Identify which cell holds the provided text, then report its (X, Y) central coordinate. 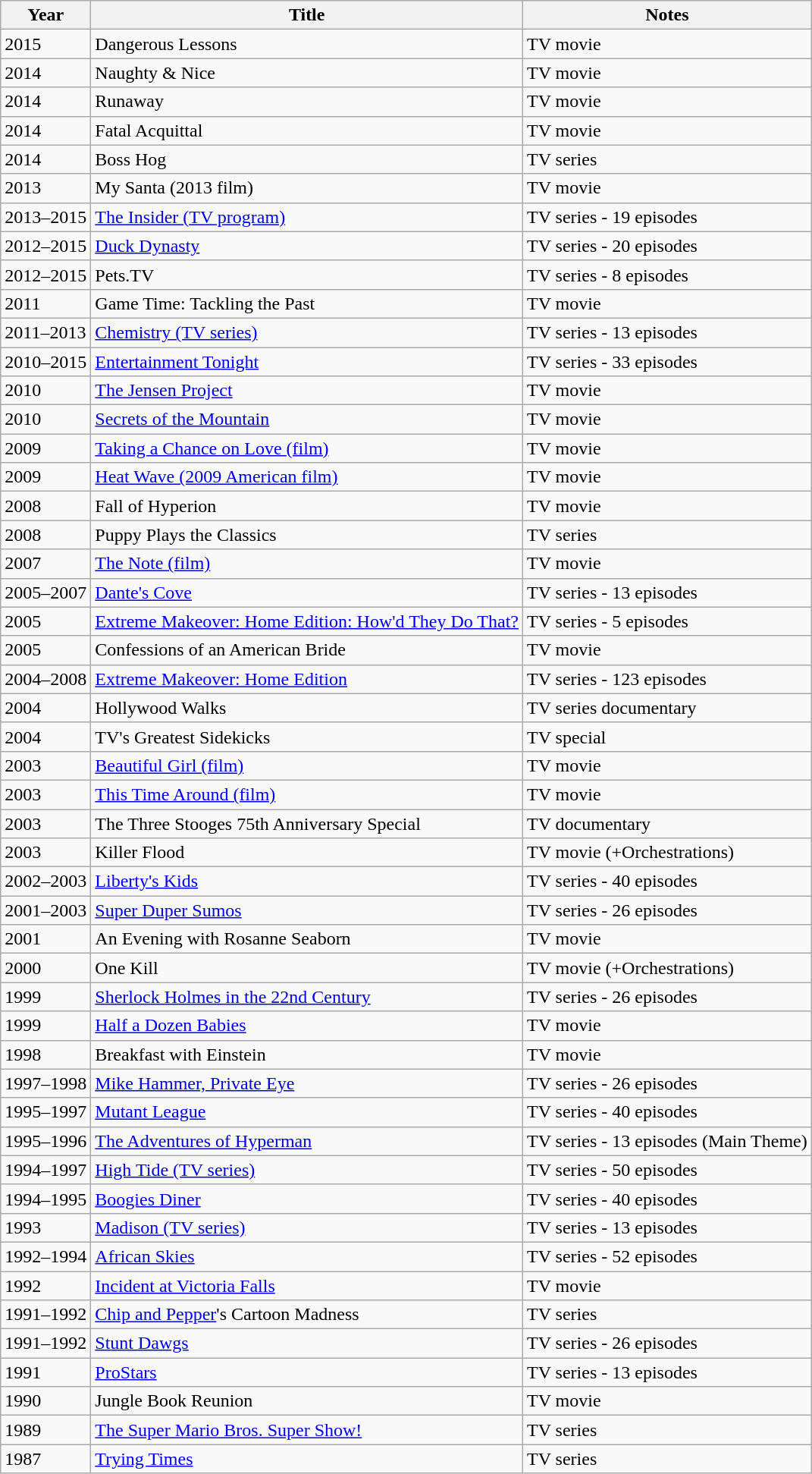
This Time Around (film) (307, 794)
2013 (45, 188)
Chip and Pepper's Cartoon Madness (307, 1315)
Fall of Hyperion (307, 506)
Entertainment Tonight (307, 362)
The Three Stooges 75th Anniversary Special (307, 823)
Dante's Cove (307, 592)
Super Duper Sumos (307, 910)
Secrets of the Mountain (307, 420)
Boogies Diner (307, 1199)
The Super Mario Bros. Super Show! (307, 1430)
2002–2003 (45, 882)
African Skies (307, 1256)
Game Time: Tackling the Past (307, 303)
Incident at Victoria Falls (307, 1286)
2010–2015 (45, 362)
2001–2003 (45, 910)
Pets.TV (307, 275)
Breakfast with Einstein (307, 1054)
My Santa (2013 film) (307, 188)
2011 (45, 303)
TV series - 52 episodes (667, 1256)
2015 (45, 44)
Chemistry (TV series) (307, 332)
TV special (667, 737)
TV's Greatest Sidekicks (307, 737)
Year (45, 15)
1991 (45, 1372)
Duck Dynasty (307, 246)
Naughty & Nice (307, 73)
Beautiful Girl (film) (307, 765)
1989 (45, 1430)
Extreme Makeover: Home Edition (307, 679)
Half a Dozen Babies (307, 1026)
Heat Wave (2009 American film) (307, 477)
Stunt Dawgs (307, 1344)
Mutant League (307, 1112)
The Insider (TV program) (307, 217)
Puppy Plays the Classics (307, 535)
TV documentary (667, 823)
1994–1995 (45, 1199)
2011–2013 (45, 332)
TV series - 123 episodes (667, 679)
Killer Flood (307, 853)
Mike Hammer, Private Eye (307, 1083)
TV series documentary (667, 708)
2013–2015 (45, 217)
TV series - 19 episodes (667, 217)
1995–1997 (45, 1112)
Boss Hog (307, 159)
Fatal Acquittal (307, 130)
2000 (45, 968)
Trying Times (307, 1459)
TV series - 33 episodes (667, 362)
Liberty's Kids (307, 882)
Dangerous Lessons (307, 44)
1994–1997 (45, 1170)
Runaway (307, 102)
ProStars (307, 1372)
An Evening with Rosanne Seaborn (307, 939)
Confessions of an American Bride (307, 650)
2005–2007 (45, 592)
High Tide (TV series) (307, 1170)
2001 (45, 939)
TV series - 8 episodes (667, 275)
Extreme Makeover: Home Edition: How'd They Do That? (307, 621)
One Kill (307, 968)
2004–2008 (45, 679)
1995–1996 (45, 1141)
The Adventures of Hyperman (307, 1141)
Jungle Book Reunion (307, 1401)
TV series - 5 episodes (667, 621)
2007 (45, 564)
1990 (45, 1401)
1992–1994 (45, 1256)
The Jensen Project (307, 391)
The Note (film) (307, 564)
1992 (45, 1286)
TV series - 13 episodes (Main Theme) (667, 1141)
Hollywood Walks (307, 708)
1987 (45, 1459)
TV series - 20 episodes (667, 246)
Notes (667, 15)
Sherlock Holmes in the 22nd Century (307, 997)
1997–1998 (45, 1083)
Title (307, 15)
Taking a Chance on Love (film) (307, 448)
TV series - 50 episodes (667, 1170)
Madison (TV series) (307, 1227)
1998 (45, 1054)
1993 (45, 1227)
